Provide the [X, Y] coordinate of the cell's center where the given text is located.  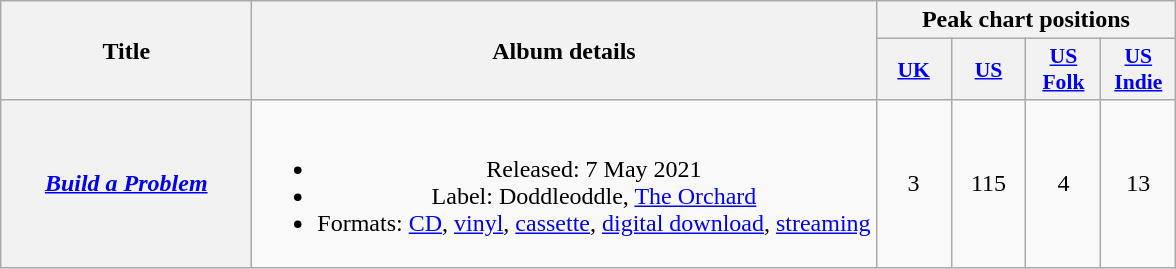
UK [914, 70]
Album details [564, 50]
USFolk [1064, 70]
Title [126, 50]
US [988, 70]
Released: 7 May 2021Label: Doddleoddle, The OrchardFormats: CD, vinyl, cassette, digital download, streaming [564, 184]
USIndie [1138, 70]
4 [1064, 184]
Peak chart positions [1026, 20]
13 [1138, 184]
Build a Problem [126, 184]
115 [988, 184]
3 [914, 184]
